Capture the cell that displays the provided text and extract its [X, Y] central coordinate. 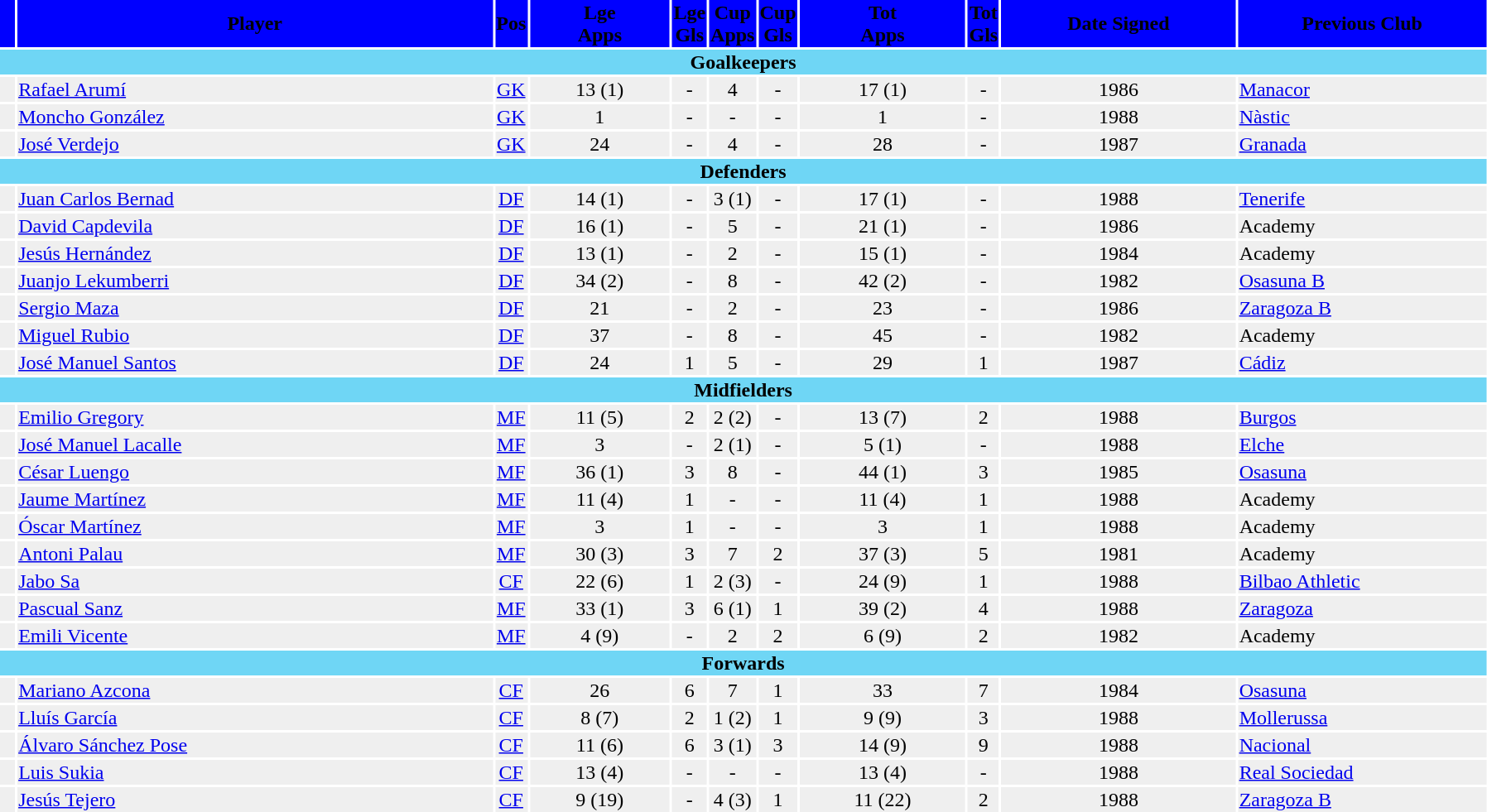
Mariano Azcona [255, 690]
13 (7) [883, 417]
Granada [1362, 144]
LgeApps [599, 23]
Cádiz [1362, 363]
34 (2) [599, 281]
2 (1) [733, 444]
33 [883, 690]
1 (2) [733, 718]
5 (1) [883, 444]
Nacional [1362, 745]
David Capdevila [255, 226]
15 (1) [883, 253]
Moncho González [255, 117]
21 (1) [883, 226]
José Manuel Lacalle [255, 444]
Jesús Hernández [255, 253]
Manacor [1362, 89]
2 (3) [733, 581]
TotApps [883, 23]
Goalkeepers [743, 62]
37 [599, 335]
9 (19) [599, 800]
Álvaro Sánchez Pose [255, 745]
Midfielders [743, 390]
29 [883, 363]
Elche [1362, 444]
9 [984, 745]
1985 [1119, 472]
Bilbao Athletic [1362, 581]
LgeGls [690, 23]
Óscar Martínez [255, 526]
Mollerussa [1362, 718]
21 [599, 308]
Previous Club [1362, 23]
Jesús Tejero [255, 800]
14 (9) [883, 745]
CupApps [733, 23]
Zaragoza [1362, 608]
30 (3) [599, 554]
1981 [1119, 554]
45 [883, 335]
4 (9) [599, 636]
Rafael Arumí [255, 89]
24 (9) [883, 581]
Luis Sukia [255, 772]
9 (9) [883, 718]
Jaume Martínez [255, 499]
César Luengo [255, 472]
Osasuna B [1362, 281]
Emilio Gregory [255, 417]
José Verdejo [255, 144]
Lluís García [255, 718]
28 [883, 144]
37 (3) [883, 554]
Jabo Sa [255, 581]
2 (2) [733, 417]
Sergio Maza [255, 308]
José Manuel Santos [255, 363]
11 (22) [883, 800]
6 (9) [883, 636]
11 (5) [599, 417]
Pascual Sanz [255, 608]
Pos [512, 23]
CupGls [778, 23]
22 (6) [599, 581]
33 (1) [599, 608]
Miguel Rubio [255, 335]
14 (1) [599, 199]
44 (1) [883, 472]
8 (7) [599, 718]
36 (1) [599, 472]
Defenders [743, 171]
4 (3) [733, 800]
16 (1) [599, 226]
TotGls [984, 23]
6 (1) [733, 608]
39 (2) [883, 608]
Nàstic [1362, 117]
23 [883, 308]
Player [255, 23]
Real Sociedad [1362, 772]
42 (2) [883, 281]
Emili Vicente [255, 636]
Juanjo Lekumberri [255, 281]
Forwards [743, 663]
Juan Carlos Bernad [255, 199]
Date Signed [1119, 23]
26 [599, 690]
Tenerife [1362, 199]
Burgos [1362, 417]
11 (6) [599, 745]
Antoni Palau [255, 554]
